Output the (x, y) coordinate of the center of the cell containing the given text.  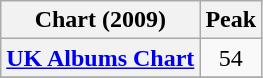
54 (231, 58)
UK Albums Chart (100, 58)
Peak (231, 20)
Chart (2009) (100, 20)
